Output the [X, Y] coordinate of the center of the cell containing the given text.  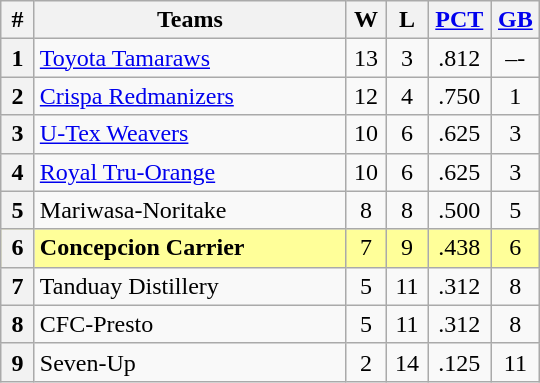
# [18, 20]
12 [366, 96]
CFC-Presto [190, 324]
Toyota Tamaraws [190, 58]
13 [366, 58]
Mariwasa-Noritake [190, 210]
PCT [460, 20]
Crispa Redmanizers [190, 96]
Concepcion Carrier [190, 248]
.438 [460, 248]
.125 [460, 362]
14 [406, 362]
Seven-Up [190, 362]
Royal Tru-Orange [190, 172]
L [406, 20]
Tanduay Distillery [190, 286]
.500 [460, 210]
.750 [460, 96]
W [366, 20]
U-Tex Weavers [190, 134]
–- [516, 58]
GB [516, 20]
.812 [460, 58]
Teams [190, 20]
